Locate the cell with the specified text and output its [X, Y] center coordinate. 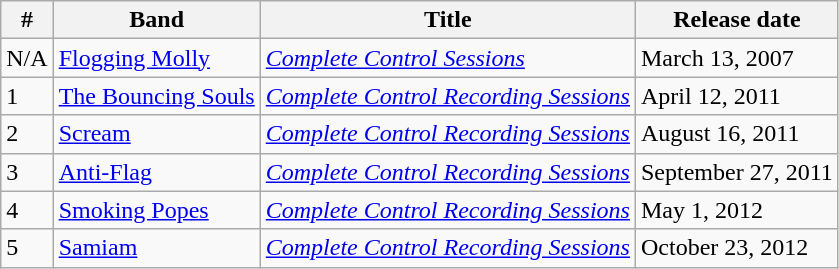
Complete Control Sessions [448, 58]
1 [27, 96]
# [27, 20]
N/A [27, 58]
Band [156, 20]
April 12, 2011 [736, 96]
2 [27, 134]
March 13, 2007 [736, 58]
August 16, 2011 [736, 134]
Scream [156, 134]
4 [27, 210]
October 23, 2012 [736, 248]
Smoking Popes [156, 210]
Release date [736, 20]
Title [448, 20]
5 [27, 248]
Anti-Flag [156, 172]
September 27, 2011 [736, 172]
The Bouncing Souls [156, 96]
Samiam [156, 248]
May 1, 2012 [736, 210]
Flogging Molly [156, 58]
3 [27, 172]
